From the cell containing the given text, extract its center point as [x, y] coordinate. 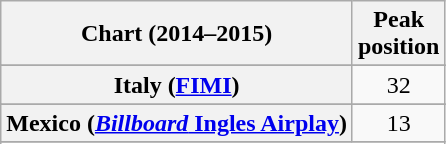
Peakposition [398, 34]
Chart (2014–2015) [177, 34]
Italy (FIMI) [177, 85]
Mexico (Billboard Ingles Airplay) [177, 123]
13 [398, 123]
32 [398, 85]
